Output the [X, Y] coordinate of the center of the cell containing the given text.  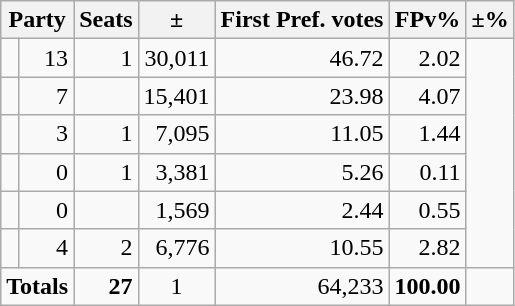
Totals [38, 286]
27 [106, 286]
Seats [106, 20]
4.07 [428, 96]
2.02 [428, 58]
2.44 [302, 210]
7 [46, 96]
First Pref. votes [302, 20]
7,095 [176, 134]
1.44 [428, 134]
6,776 [176, 248]
3,381 [176, 172]
Party [38, 20]
±% [490, 20]
2 [106, 248]
100.00 [428, 286]
0.55 [428, 210]
10.55 [302, 248]
± [176, 20]
46.72 [302, 58]
23.98 [302, 96]
13 [46, 58]
4 [46, 248]
FPv% [428, 20]
30,011 [176, 58]
1,569 [176, 210]
15,401 [176, 96]
0.11 [428, 172]
11.05 [302, 134]
3 [46, 134]
5.26 [302, 172]
2.82 [428, 248]
64,233 [302, 286]
